Extract the (x, y) coordinate from the center of the cell holding the provided text.  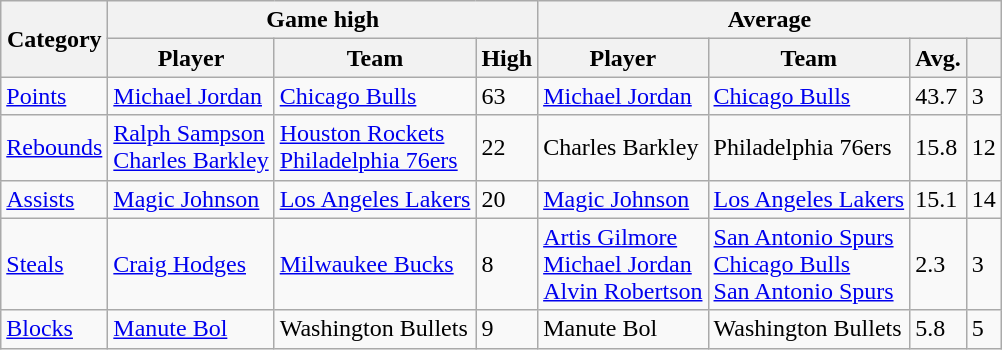
14 (984, 199)
High (507, 58)
9 (507, 329)
Points (54, 96)
5.8 (938, 329)
Ralph SampsonCharles Barkley (191, 148)
Avg. (938, 58)
Game high (323, 20)
Milwaukee Bucks (375, 264)
Charles Barkley (623, 148)
5 (984, 329)
Philadelphia 76ers (809, 148)
Category (54, 39)
Average (770, 20)
Rebounds (54, 148)
15.8 (938, 148)
8 (507, 264)
20 (507, 199)
2.3 (938, 264)
15.1 (938, 199)
Assists (54, 199)
43.7 (938, 96)
12 (984, 148)
Artis GilmoreMichael JordanAlvin Robertson (623, 264)
Craig Hodges (191, 264)
Houston RocketsPhiladelphia 76ers (375, 148)
63 (507, 96)
Steals (54, 264)
San Antonio SpursChicago BullsSan Antonio Spurs (809, 264)
Blocks (54, 329)
22 (507, 148)
